Return [x, y] of the center of cell containing provided text 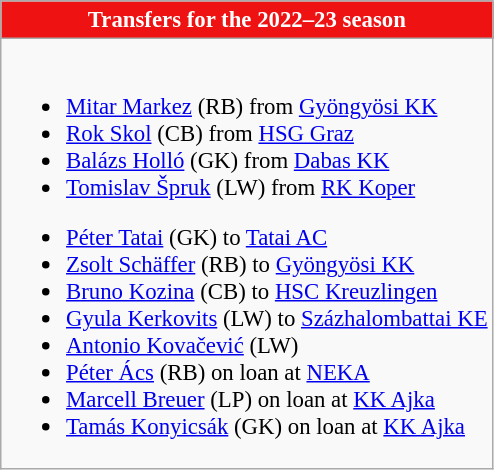
Transfers for the 2022–23 season [247, 20]
